Find where the given text appears and provide that cell's center as [x, y] coordinate. 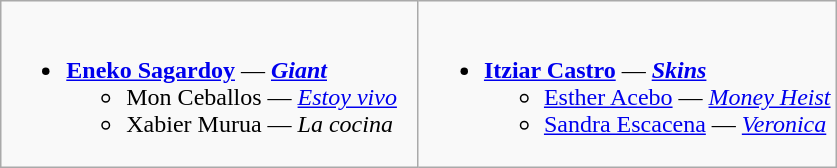
Itziar Castro — SkinsEsther Acebo — Money HeistSandra Escacena — Veronica [627, 84]
Eneko Sagardoy — GiantMon Ceballos — Estoy vivoXabier Murua — La cocina [210, 84]
